Search for the cell housing the specified text and yield its [x, y] center coordinate. 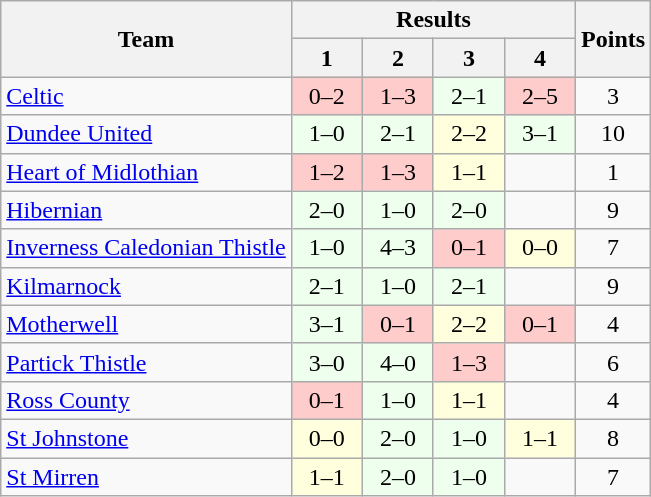
10 [614, 134]
Partick Thistle [146, 362]
Ross County [146, 400]
Motherwell [146, 324]
0–2 [326, 96]
6 [614, 362]
Kilmarnock [146, 286]
3–0 [326, 362]
St Johnstone [146, 438]
Team [146, 39]
8 [614, 438]
1–2 [326, 172]
Results [433, 20]
4–3 [398, 248]
2 [398, 58]
St Mirren [146, 477]
Celtic [146, 96]
Heart of Midlothian [146, 172]
Dundee United [146, 134]
Hibernian [146, 210]
Inverness Caledonian Thistle [146, 248]
Points [614, 39]
2–5 [540, 96]
4–0 [398, 362]
